Search for the cell housing the specified text and yield its (x, y) center coordinate. 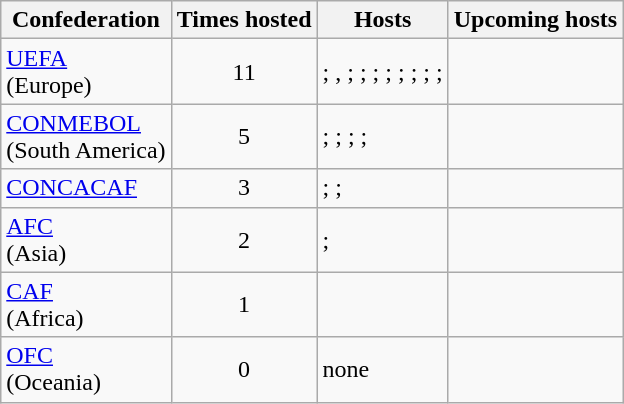
3 (244, 188)
; (382, 240)
; , ; ; ; ; ; ; ; ; (382, 72)
Hosts (382, 20)
CAF (Africa) (86, 304)
Upcoming hosts (535, 20)
Times hosted (244, 20)
1 (244, 304)
0 (244, 370)
AFC (Asia) (86, 240)
CONCACAF (86, 188)
CONMEBOL (South America) (86, 136)
none (382, 370)
Confederation (86, 20)
; ; (382, 188)
5 (244, 136)
OFC (Oceania) (86, 370)
; ; ; ; (382, 136)
2 (244, 240)
11 (244, 72)
UEFA (Europe) (86, 72)
